Return (x, y) of the center of cell containing provided text 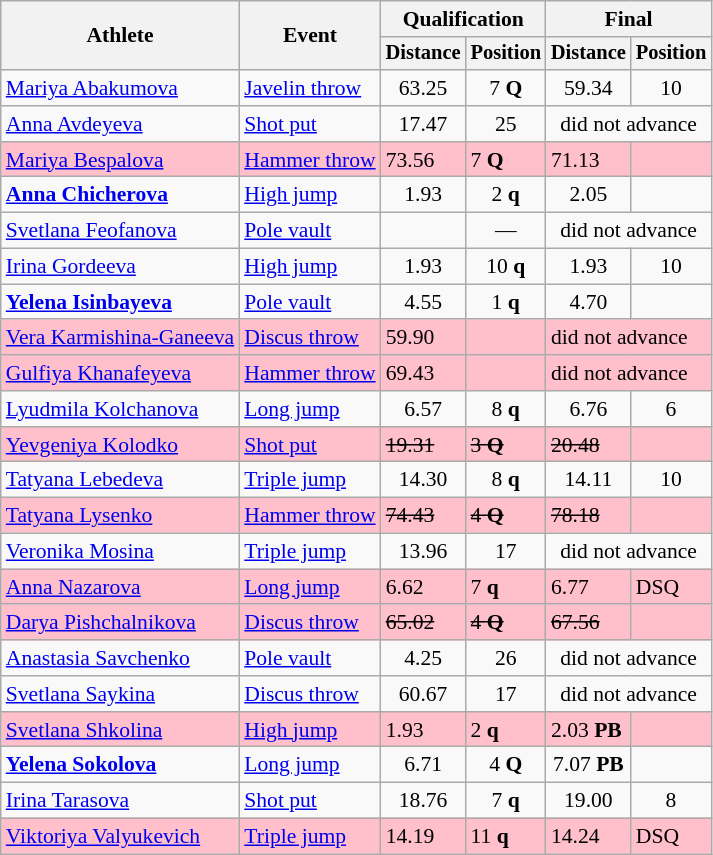
1 q (506, 302)
6.57 (424, 409)
3 Q (506, 445)
67.56 (588, 623)
Svetlana Saykina (120, 694)
19.00 (588, 801)
6 (671, 409)
69.43 (424, 373)
65.02 (424, 623)
Veronika Mosina (120, 552)
71.13 (588, 160)
78.18 (588, 516)
Final (628, 19)
73.56 (424, 160)
4.55 (424, 302)
14.30 (424, 480)
Qualification (464, 19)
7.07 PB (588, 765)
14.24 (588, 837)
26 (506, 658)
Svetlana Shkolina (120, 730)
74.43 (424, 516)
19.31 (424, 445)
Anastasia Savchenko (120, 658)
Tatyana Lebedeva (120, 480)
Yevgeniya Kolodko (120, 445)
6.77 (588, 587)
20.48 (588, 445)
2.05 (588, 195)
14.11 (588, 480)
Vera Karmishina-Ganeeva (120, 338)
Darya Pishchalnikova (120, 623)
Yelena Sokolova (120, 765)
Yelena Isinbayeva (120, 302)
13.96 (424, 552)
Anna Avdeyeva (120, 124)
4.70 (588, 302)
Tatyana Lysenko (120, 516)
Viktoriya Valyukevich (120, 837)
18.76 (424, 801)
6.62 (424, 587)
— (506, 231)
25 (506, 124)
10 q (506, 267)
Athlete (120, 36)
Mariya Bespalova (120, 160)
59.90 (424, 338)
11 q (506, 837)
Lyudmila Kolchanova (120, 409)
Gulfiya Khanafeyeva (120, 373)
Mariya Abakumova (120, 88)
59.34 (588, 88)
Anna Chicherova (120, 195)
4.25 (424, 658)
Svetlana Feofanova (120, 231)
60.67 (424, 694)
Irina Gordeeva (120, 267)
Event (310, 36)
Javelin throw (310, 88)
17.47 (424, 124)
6.71 (424, 765)
14.19 (424, 837)
Irina Tarasova (120, 801)
Anna Nazarova (120, 587)
63.25 (424, 88)
2.03 PB (588, 730)
6.76 (588, 409)
8 (671, 801)
